Search for the cell housing the specified text and yield its (x, y) center coordinate. 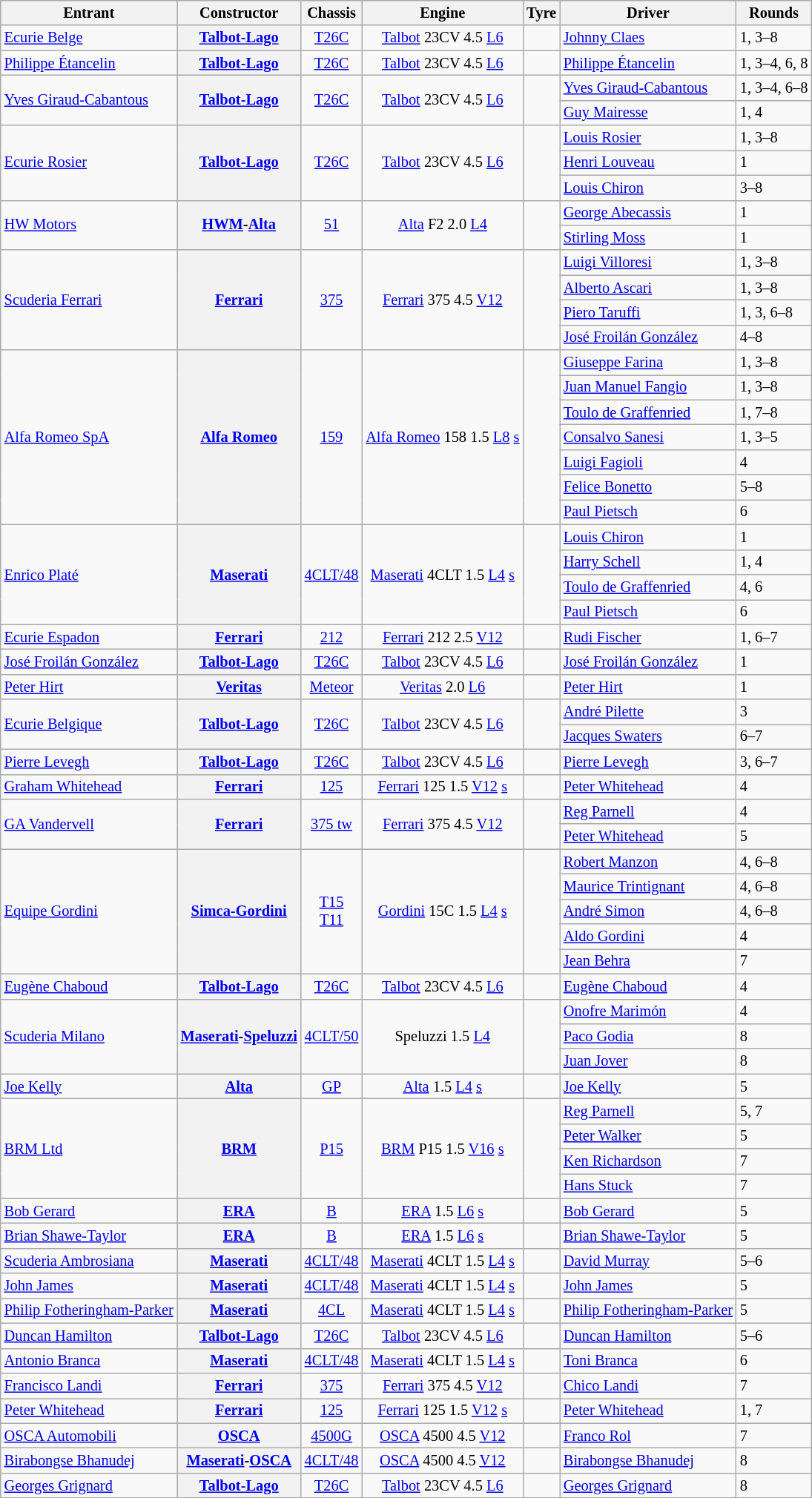
Ecurie Rosier (89, 163)
Ken Richardson (648, 1161)
Meteor (332, 687)
Ecurie Belge (89, 38)
159 (332, 438)
Veritas 2.0 L6 (442, 687)
Alta F2 2.0 L4 (442, 225)
Chassis (332, 13)
Peter Walker (648, 1136)
Louis Rosier (648, 138)
4CLT/50 (332, 1037)
5–8 (774, 487)
1, 7 (774, 1410)
Alfa Romeo 158 1.5 L8 s (442, 438)
Graham Whitehead (89, 787)
T15T11 (332, 911)
Felice Bonetto (648, 487)
Jean Behra (648, 961)
Onofre Marimón (648, 1012)
GP (332, 1086)
4CL (332, 1310)
HWM-Alta (239, 225)
BRM (239, 1148)
Constructor (239, 13)
Hans Stuck (648, 1186)
3, 6–7 (774, 762)
Ecurie Belgique (89, 724)
Stirling Moss (648, 237)
Franco Rol (648, 1436)
Luigi Fagioli (648, 462)
Luigi Villoresi (648, 263)
Alfa Romeo (239, 438)
4500G (332, 1436)
375 tw (332, 823)
Chico Landi (648, 1385)
1, 7–8 (774, 412)
BRM Ltd (89, 1148)
Giuseppe Farina (648, 363)
HW Motors (89, 225)
OSCA Automobili (89, 1436)
BRM P15 1.5 V16 s (442, 1148)
Entrant (89, 13)
George Abecassis (648, 213)
Juan Jover (648, 1061)
Equipe Gordini (89, 911)
3 (774, 712)
Juan Manuel Fangio (648, 387)
Tyre (541, 13)
Enrico Platé (89, 574)
Antonio Branca (89, 1361)
Francisco Landi (89, 1385)
Driver (648, 13)
Scuderia Ferrari (89, 300)
Speluzzi 1.5 L4 (442, 1037)
Henri Louveau (648, 162)
André Simon (648, 911)
Gordini 15C 1.5 L4 s (442, 911)
1, 3–5 (774, 437)
Alberto Ascari (648, 288)
Maurice Trintignant (648, 886)
Rudi Fischer (648, 637)
Piero Taruffi (648, 312)
6–7 (774, 736)
André Pilette (648, 712)
Maserati-Speluzzi (239, 1037)
Engine (442, 13)
1, 3, 6–8 (774, 312)
Harry Schell (648, 562)
Alta 1.5 L4 s (442, 1086)
Johnny Claes (648, 38)
Guy Mairesse (648, 113)
Toni Branca (648, 1361)
Maserati-OSCA (239, 1460)
Simca-Gordini (239, 911)
51 (332, 225)
Ecurie Espadon (89, 637)
4, 6 (774, 587)
Jacques Swaters (648, 736)
Alfa Romeo SpA (89, 438)
GA Vandervell (89, 823)
OSCA (239, 1436)
Veritas (239, 687)
David Murray (648, 1261)
Scuderia Ambrosiana (89, 1261)
Rounds (774, 13)
Paco Godia (648, 1036)
Aldo Gordini (648, 937)
4–8 (774, 337)
P15 (332, 1148)
5, 7 (774, 1111)
1, 3–4, 6–8 (774, 88)
3–8 (774, 188)
212 (332, 637)
Ferrari 212 2.5 V12 (442, 637)
Consalvo Sanesi (648, 437)
Scuderia Milano (89, 1037)
1, 3–4, 6, 8 (774, 63)
Robert Manzon (648, 862)
Alta (239, 1086)
1, 6–7 (774, 637)
